From the cell containing the given text, extract its center point as (X, Y) coordinate. 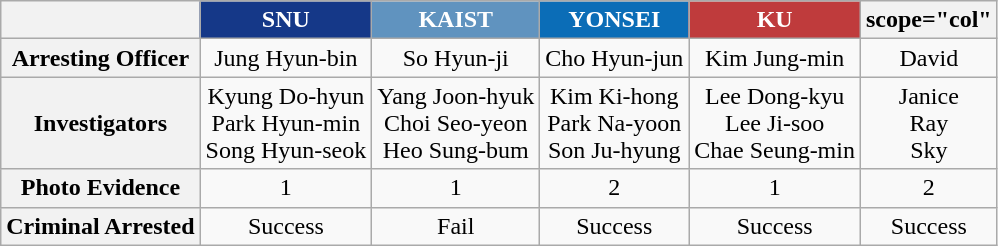
JaniceRaySky (928, 123)
David (928, 58)
Jung Hyun-bin (286, 58)
Yang Joon-hyukChoi Seo-yeonHeo Sung-bum (456, 123)
Lee Dong-kyuLee Ji-sooChae Seung-min (775, 123)
Kim Jung-min (775, 58)
Photo Evidence (100, 188)
SNU (286, 20)
YONSEI (614, 20)
KU (775, 20)
Investigators (100, 123)
Criminal Arrested (100, 226)
Arresting Officer (100, 58)
scope="col" (928, 20)
So Hyun-ji (456, 58)
Cho Hyun-jun (614, 58)
Kim Ki-hongPark Na-yoonSon Ju-hyung (614, 123)
Kyung Do-hyunPark Hyun-minSong Hyun-seok (286, 123)
KAIST (456, 20)
Fail (456, 226)
